Scan for the cell matching the given text and deliver its [x, y] coordinate at center. 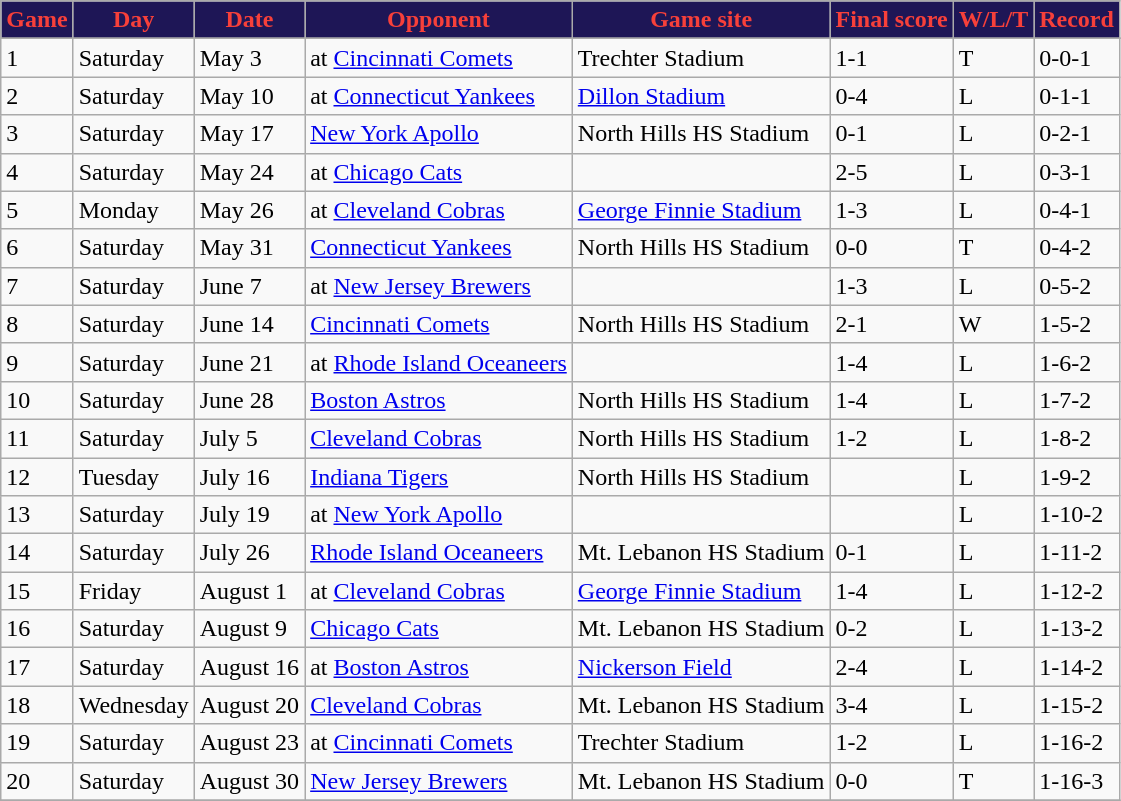
1 [37, 58]
Monday [134, 210]
1-10-2 [1077, 515]
Wednesday [134, 705]
Friday [134, 591]
June 21 [249, 362]
6 [37, 248]
1-1 [892, 58]
2-5 [892, 172]
0-2-1 [1077, 134]
0-4-1 [1077, 210]
4 [37, 172]
1-6-2 [1077, 362]
1-5-2 [1077, 324]
Game [37, 20]
0-4-2 [1077, 248]
June 14 [249, 324]
New Jersey Brewers [439, 781]
1-16-2 [1077, 743]
Day [134, 20]
at Chicago Cats [439, 172]
May 26 [249, 210]
19 [37, 743]
July 16 [249, 477]
W/L/T [993, 20]
1-13-2 [1077, 629]
May 24 [249, 172]
11 [37, 438]
2 [37, 96]
1-8-2 [1077, 438]
10 [37, 400]
8 [37, 324]
May 31 [249, 248]
1-14-2 [1077, 667]
at New Jersey Brewers [439, 286]
3 [37, 134]
0-4 [892, 96]
0-3-1 [1077, 172]
August 30 [249, 781]
20 [37, 781]
at Connecticut Yankees [439, 96]
2-1 [892, 324]
17 [37, 667]
Cincinnati Comets [439, 324]
at Rhode Island Oceaneers [439, 362]
1-15-2 [1077, 705]
Dillon Stadium [701, 96]
May 3 [249, 58]
Chicago Cats [439, 629]
August 16 [249, 667]
at Boston Astros [439, 667]
Tuesday [134, 477]
Connecticut Yankees [439, 248]
August 1 [249, 591]
1-16-3 [1077, 781]
June 7 [249, 286]
3-4 [892, 705]
New York Apollo [439, 134]
0-0-1 [1077, 58]
12 [37, 477]
August 20 [249, 705]
May 17 [249, 134]
August 9 [249, 629]
W [993, 324]
0-2 [892, 629]
Final score [892, 20]
9 [37, 362]
June 28 [249, 400]
Rhode Island Oceaneers [439, 553]
18 [37, 705]
July 19 [249, 515]
Game site [701, 20]
15 [37, 591]
Date [249, 20]
Record [1077, 20]
Boston Astros [439, 400]
at New York Apollo [439, 515]
May 10 [249, 96]
1-12-2 [1077, 591]
August 23 [249, 743]
Indiana Tigers [439, 477]
1-11-2 [1077, 553]
5 [37, 210]
13 [37, 515]
14 [37, 553]
Opponent [439, 20]
1-7-2 [1077, 400]
July 5 [249, 438]
16 [37, 629]
Nickerson Field [701, 667]
2-4 [892, 667]
7 [37, 286]
July 26 [249, 553]
0-1-1 [1077, 96]
1-9-2 [1077, 477]
0-5-2 [1077, 286]
